Determine the [X, Y] coordinate at the center of the cell enclosing the given text.  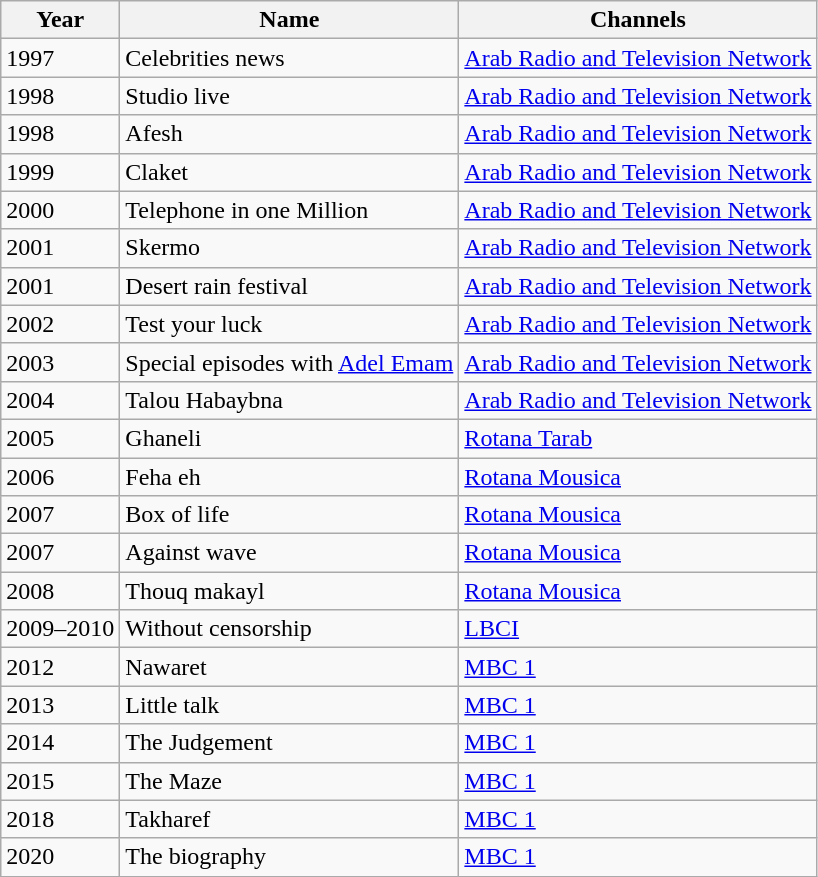
Year [60, 20]
Thouq makayl [290, 591]
2005 [60, 438]
Afesh [290, 134]
1997 [60, 58]
2006 [60, 477]
Little talk [290, 705]
Skermo [290, 248]
2012 [60, 667]
Rotana Tarab [638, 438]
Studio live [290, 96]
Against wave [290, 553]
The Maze [290, 781]
1999 [60, 172]
Claket [290, 172]
Nawaret [290, 667]
2020 [60, 857]
2003 [60, 362]
Feha eh [290, 477]
Without censorship [290, 629]
Ghaneli [290, 438]
Channels [638, 20]
2000 [60, 210]
2015 [60, 781]
Box of life [290, 515]
2002 [60, 324]
Takharef [290, 819]
LBCI [638, 629]
The biography [290, 857]
Test your luck [290, 324]
Celebrities news [290, 58]
2013 [60, 705]
Desert rain festival [290, 286]
Special episodes with Adel Emam [290, 362]
2008 [60, 591]
2009–2010 [60, 629]
The Judgement [290, 743]
Talou Habaybna [290, 400]
2014 [60, 743]
Telephone in one Million [290, 210]
2004 [60, 400]
2018 [60, 819]
Name [290, 20]
